For the text-containing cell, return its midpoint in [X, Y] coordinate format. 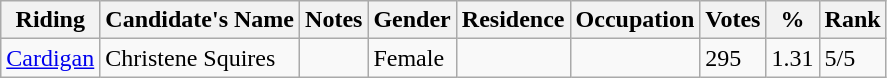
% [792, 20]
Gender [412, 20]
Female [412, 58]
Rank [852, 20]
Riding [50, 20]
Residence [513, 20]
Notes [334, 20]
5/5 [852, 58]
Votes [733, 20]
Candidate's Name [200, 20]
295 [733, 58]
Christene Squires [200, 58]
Occupation [635, 20]
1.31 [792, 58]
Cardigan [50, 58]
